Provide the [X, Y] coordinate of the cell's center where the given text is located.  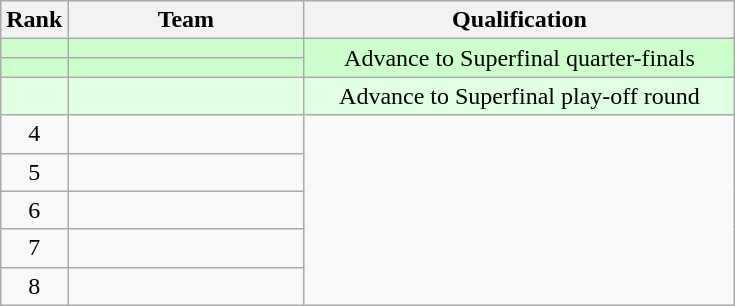
7 [34, 248]
Team [186, 20]
4 [34, 134]
Advance to Superfinal quarter-finals [520, 58]
8 [34, 286]
Rank [34, 20]
6 [34, 210]
Advance to Superfinal play-off round [520, 96]
Qualification [520, 20]
5 [34, 172]
